Return (x, y) of the center of cell containing provided text 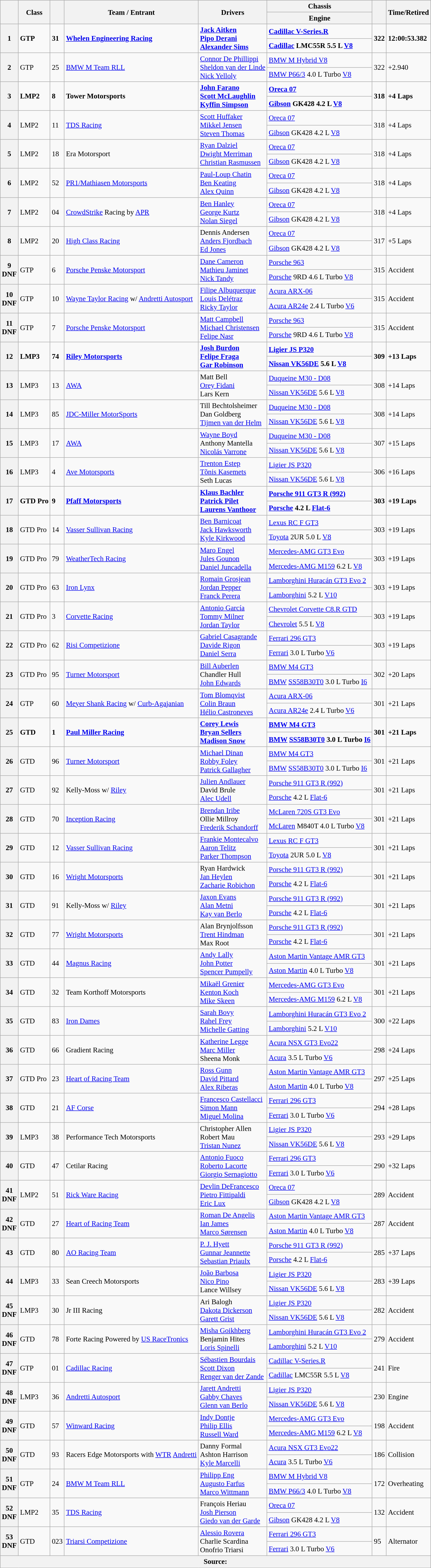
63 (57, 588)
Chevrolet 5.5 L V8 (320, 624)
83 (57, 1021)
Ross Gunn David Pittard Alex Riberas (232, 1079)
High Class Racing (131, 241)
51DNF (9, 1484)
+24 Laps (409, 1050)
74 (57, 357)
Brendan Iribe Ollie Millroy Frederik Schandorff (232, 819)
9DNF (9, 270)
Mikaël Grenier Kenton Koch Mike Skeen (232, 992)
198 (380, 1426)
PR1/Mathiasen Motorsports (131, 183)
279 (380, 1339)
Chevrolet Corvette C8.R GTD (320, 609)
28 (9, 819)
+29 Laps (409, 1137)
+13 Laps (409, 357)
Corey Lewis Bryan Sellers Madison Snow (232, 732)
Ben Barnicoat Jack Hawksworth Kyle Kirkwood (232, 530)
91 (57, 906)
Antonio García Tommy Milner Jordan Taylor (232, 617)
Time/Retired (409, 12)
Magnus Racing (131, 963)
96 (57, 761)
Overheating (409, 1484)
04 (57, 212)
Riley Motorsports (131, 357)
Rick Ware Racing (131, 1195)
McLaren 720S GT3 Evo (320, 812)
15 (9, 443)
77 (57, 935)
Iron Lynx (131, 588)
Philipp Eng Augusto Farfus Marco Wittmann (232, 1484)
Ryan Hardwick Jan Heylen Zacharie Robichon (232, 877)
Tom Blomqvist Colin Braun Hélio Castroneves (232, 703)
47 (57, 1166)
Matt Bell Orey Fidani Lars Kern (232, 385)
+28 Laps (409, 1108)
Pfaff Motorsports (131, 501)
Francesco Castellacci Simon Mann Miguel Molina (232, 1108)
Era Motorsport (131, 154)
Cadillac Racing (131, 1368)
JDC-Miller MotorSports (131, 414)
AF Corse (131, 1108)
48DNF (9, 1397)
+20 Laps (409, 674)
Indy Dontje Philip Ellis Russell Ward (232, 1426)
+22 Laps (409, 1021)
Scott Huffaker Mikkel Jensen Steven Thomas (232, 125)
85 (57, 414)
298 (380, 1050)
Roman De Angelis Ian James Marco Sørensen (232, 1223)
230 (380, 1397)
78 (57, 1339)
Racers Edge Motorsports with WTR Andretti (131, 1455)
01 (57, 1368)
Alan Brynjolfsson Trent Hindman Max Root (232, 935)
290 (380, 1166)
297 (380, 1079)
Jack Aitken Pipo Derani Alexander Sims (232, 38)
Winward Racing (131, 1426)
Wayne Taylor Racing w/ Andretti Autosport (131, 299)
Forte Racing Powered by US RaceTronics (131, 1339)
Till Bechtolsheimer Dan Goldberg Tijmen van der Helm (232, 414)
Andretti Autosport (131, 1397)
Wayne Boyd Anthony Mantella Nicolás Varrone (232, 443)
79 (57, 559)
P. J. Hyett Gunnar Jeannette Sebastian Priaulx (232, 1252)
João Barbosa Nico Pino Lance Willsey (232, 1281)
Trenton Estep Tõnis Kasemets Seth Lucas (232, 472)
9 (57, 501)
François Heriau Josh Pierson Giedo van der Garde (232, 1512)
285 (380, 1252)
51 (57, 1195)
11 (57, 125)
Jr III Racing (131, 1310)
Alternator (409, 1541)
302 (380, 674)
Matt Campbell Michael Christensen Felipe Nasr (232, 328)
92 (57, 790)
45DNF (9, 1310)
Source: (215, 1562)
Jarett Andretti Gabby Chaves Glenn van Berlo (232, 1397)
57 (57, 1426)
Klaus Bachler Patrick Pilet Laurens Vanthoor (232, 501)
Fire (409, 1368)
Bill Auberlen Chandler Hull John Edwards (232, 674)
12:00:53.382 (409, 38)
287 (380, 1223)
Paul-Loup Chatin Ben Keating Alex Quinn (232, 183)
Sean Creech Motorsports (131, 1281)
47DNF (9, 1368)
Katherine Legge Marc Miller Sheena Monk (232, 1050)
300 (380, 1021)
80 (57, 1252)
Connor De Phillippi Sheldon van der Linde Nick Yelloly (232, 68)
Drivers (232, 12)
Chassis (320, 6)
+5 Laps (409, 241)
Julien Andlauer David Brule Alec Udell (232, 790)
Devlin DeFrancesco Pietro Fittipaldi Eric Lux (232, 1195)
Iron Dames (131, 1021)
Filipe Albuquerque Louis Delétraz Ricky Taylor (232, 299)
39 (9, 1137)
Meyer Shank Racing w/ Curb-Agajanian (131, 703)
Sarah Bovy Rahel Frey Michelle Gatting (232, 1021)
Gradient Racing (131, 1050)
40 (9, 1166)
Danny Formal Ashton Harrison Kyle Marcelli (232, 1455)
93 (57, 1455)
10DNF (9, 299)
+37 Laps (409, 1252)
306 (380, 472)
53DNF (9, 1541)
60 (57, 703)
Antonio Fuoco Roberto Lacorte Giorgio Sernagiotto (232, 1166)
309 (380, 357)
49DNF (9, 1426)
Sébastien Bourdais Scott Dixon Renger van der Zande (232, 1368)
Misha Goikhberg Benjamin Hites Loris Spinelli (232, 1339)
Ari Balogh Dakota Dickerson Garett Grist (232, 1310)
023 (57, 1541)
26 (9, 761)
Risi Competizione (131, 646)
317 (380, 241)
Christopher Allen Robert Mau Tristan Nunez (232, 1137)
+39 Laps (409, 1281)
29 (9, 848)
10 (57, 299)
5 (9, 154)
Cetilar Racing (131, 1166)
WeatherTech Racing (131, 559)
62 (57, 646)
294 (380, 1108)
19 (9, 559)
34 (9, 992)
AO Racing Team (131, 1252)
Performance Tech Motorsports (131, 1137)
11DNF (9, 328)
Paul Miller Racing (131, 732)
Maro Engel Jules Gounon Daniel Juncadella (232, 559)
CrowdStrike Racing by APR (131, 212)
Dennis Andersen Anders Fjordbach Ed Jones (232, 241)
52DNF (9, 1512)
Michael Dinan Robby Foley Patrick Gallagher (232, 761)
132 (380, 1512)
Dane Cameron Mathieu Jaminet Nick Tandy (232, 270)
Frankie Montecalvo Aaron Telitz Parker Thompson (232, 848)
70 (57, 819)
Team / Entrant (131, 12)
Romain Grosjean Jordan Pepper Franck Perera (232, 588)
41DNF (9, 1195)
+25 Laps (409, 1079)
307 (380, 443)
46DNF (9, 1339)
Ryan Dalziel Dwight Merriman Christian Rasmussen (232, 154)
Collision (409, 1455)
293 (380, 1137)
52 (57, 183)
50DNF (9, 1455)
John Farano Scott McLaughlin Kyffin Simpson (232, 96)
Team Korthoff Motorsports (131, 992)
Josh Burdon Felipe Fraga Gar Robinson (232, 357)
186 (380, 1455)
Ave Motorsports (131, 472)
Triarsi Competizione (131, 1541)
283 (380, 1281)
Tower Motorsports (131, 96)
+32 Laps (409, 1166)
2 (9, 68)
Jaxon Evans Alan Metni Kay van Berlo (232, 906)
Andy Lally John Potter Spencer Pumpelly (232, 963)
Inception Racing (131, 819)
Corvette Racing (131, 617)
+16 Laps (409, 472)
Class (34, 12)
43 (9, 1252)
241 (380, 1368)
Whelen Engineering Racing (131, 38)
+15 Laps (409, 443)
37 (9, 1079)
42DNF (9, 1223)
289 (380, 1195)
+2.940 (409, 68)
66 (57, 1050)
282 (380, 1310)
Ben Hanley George Kurtz Nolan Siegel (232, 212)
172 (380, 1484)
McLaren M840T 4.0 L Turbo V8 (320, 826)
22 (9, 646)
Gabriel Casagrande Davide Rigon Daniel Serra (232, 646)
Alessio Rovera Charlie Scardina Onofrio Triarsi (232, 1541)
